Scan for the cell matching the given text and deliver its [x, y] coordinate at center. 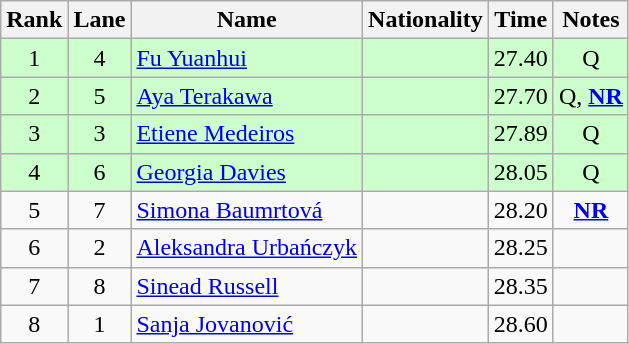
Aya Terakawa [247, 96]
28.20 [520, 210]
NR [590, 210]
Simona Baumrtová [247, 210]
Notes [590, 20]
Lane [100, 20]
Name [247, 20]
Georgia Davies [247, 172]
Sanja Jovanović [247, 324]
Aleksandra Urbańczyk [247, 248]
Nationality [426, 20]
28.60 [520, 324]
Rank [34, 20]
28.25 [520, 248]
Etiene Medeiros [247, 134]
27.89 [520, 134]
28.35 [520, 286]
28.05 [520, 172]
Sinead Russell [247, 286]
Fu Yuanhui [247, 58]
Time [520, 20]
27.70 [520, 96]
27.40 [520, 58]
Q, NR [590, 96]
